Extract the [x, y] coordinate from the center of the cell holding the provided text.  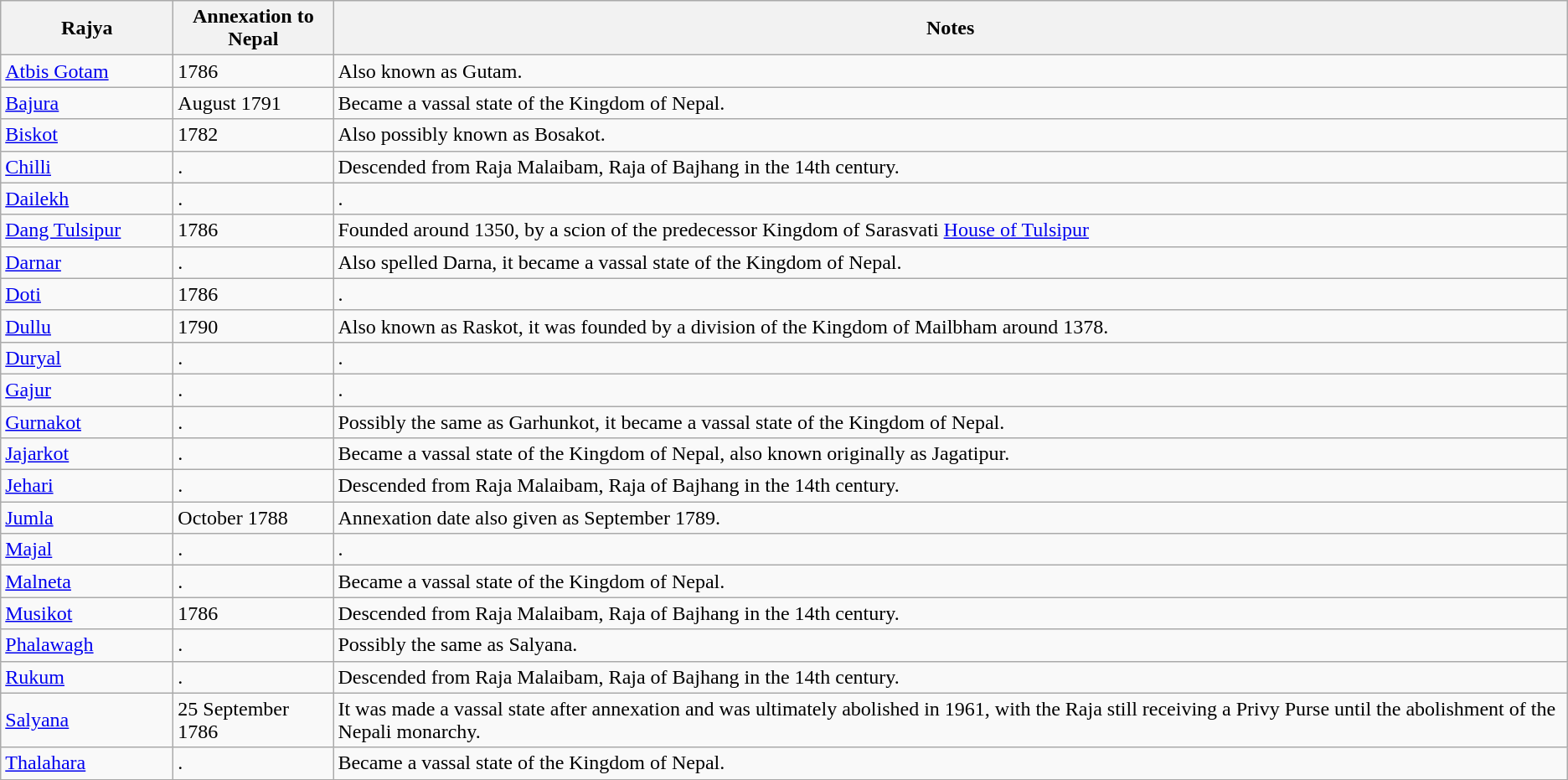
Dullu [87, 326]
25 September 1786 [253, 721]
Darnar [87, 262]
Possibly the same as Garhunkot, it became a vassal state of the Kingdom of Nepal. [950, 421]
1790 [253, 326]
Jehari [87, 486]
Doti [87, 294]
Musikot [87, 613]
Salyana [87, 721]
Atbis Gotam [87, 71]
Chilli [87, 167]
Annexation to Nepal [253, 28]
Annexation date also given as September 1789. [950, 518]
October 1788 [253, 518]
Also known as Raskot, it was founded by a division of the Kingdom of Mailbham around 1378. [950, 326]
Gurnakot [87, 421]
Phalawagh [87, 645]
Biskot [87, 135]
Notes [950, 28]
Majal [87, 550]
Jajarkot [87, 454]
Rukum [87, 677]
Founded around 1350, by a scion of the predecessor Kingdom of Sarasvati House of Tulsipur [950, 230]
1782 [253, 135]
Also spelled Darna, it became a vassal state of the Kingdom of Nepal. [950, 262]
Malneta [87, 581]
Dang Tulsipur [87, 230]
Also possibly known as Bosakot. [950, 135]
Became a vassal state of the Kingdom of Nepal, also known originally as Jagatipur. [950, 454]
Jumla [87, 518]
Duryal [87, 358]
Gajur [87, 390]
Bajura [87, 103]
August 1791 [253, 103]
Possibly the same as Salyana. [950, 645]
Thalahara [87, 763]
Also known as Gutam. [950, 71]
Rajya [87, 28]
Dailekh [87, 199]
